Output the [x, y] coordinate of the center of the cell containing the given text.  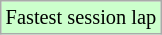
Fastest session lap [81, 17]
